Return the [X, Y] coordinate for the center point of the cell that contains the specified text.  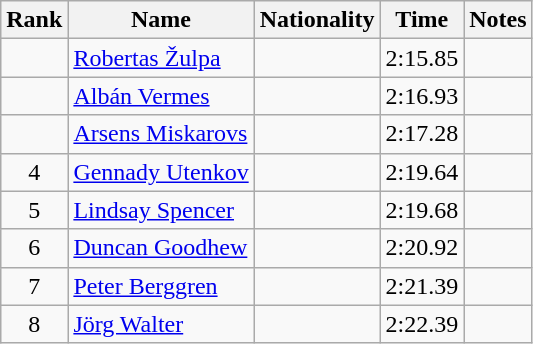
6 [34, 248]
4 [34, 172]
Notes [498, 20]
2:17.28 [422, 134]
2:19.68 [422, 210]
Robertas Žulpa [161, 58]
8 [34, 324]
Rank [34, 20]
5 [34, 210]
2:20.92 [422, 248]
Arsens Miskarovs [161, 134]
Lindsay Spencer [161, 210]
2:19.64 [422, 172]
Duncan Goodhew [161, 248]
Name [161, 20]
2:21.39 [422, 286]
Albán Vermes [161, 96]
2:22.39 [422, 324]
Jörg Walter [161, 324]
Gennady Utenkov [161, 172]
2:16.93 [422, 96]
7 [34, 286]
Nationality [317, 20]
Time [422, 20]
Peter Berggren [161, 286]
2:15.85 [422, 58]
